Scan for the cell matching the given text and deliver its (x, y) coordinate at center. 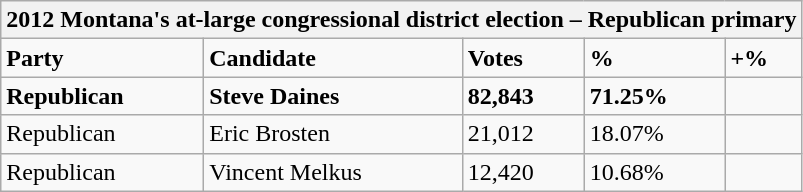
% (654, 58)
71.25% (654, 96)
Vincent Melkus (334, 172)
Eric Brosten (334, 134)
2012 Montana's at-large congressional district election – Republican primary (402, 20)
12,420 (523, 172)
18.07% (654, 134)
Candidate (334, 58)
Party (102, 58)
21,012 (523, 134)
Steve Daines (334, 96)
10.68% (654, 172)
+% (764, 58)
Votes (523, 58)
82,843 (523, 96)
